Locate the cell with the specified text and output its (x, y) center coordinate. 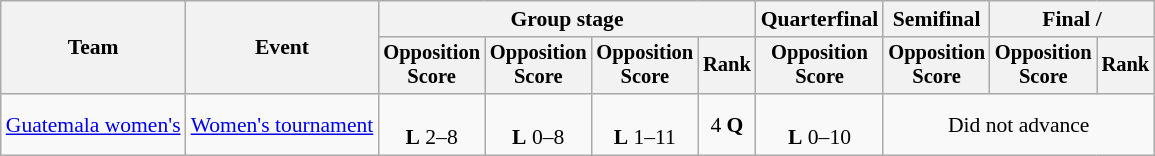
Women's tournament (282, 124)
Team (94, 48)
Guatemala women's (94, 124)
L 2–8 (432, 124)
L 0–10 (820, 124)
Group stage (566, 19)
Did not advance (1018, 124)
Final / (1072, 19)
Event (282, 48)
L 1–11 (646, 124)
Semifinal (936, 19)
Quarterfinal (820, 19)
4 Q (727, 124)
L 0–8 (538, 124)
